Scan for the cell matching the given text and deliver its (x, y) coordinate at center. 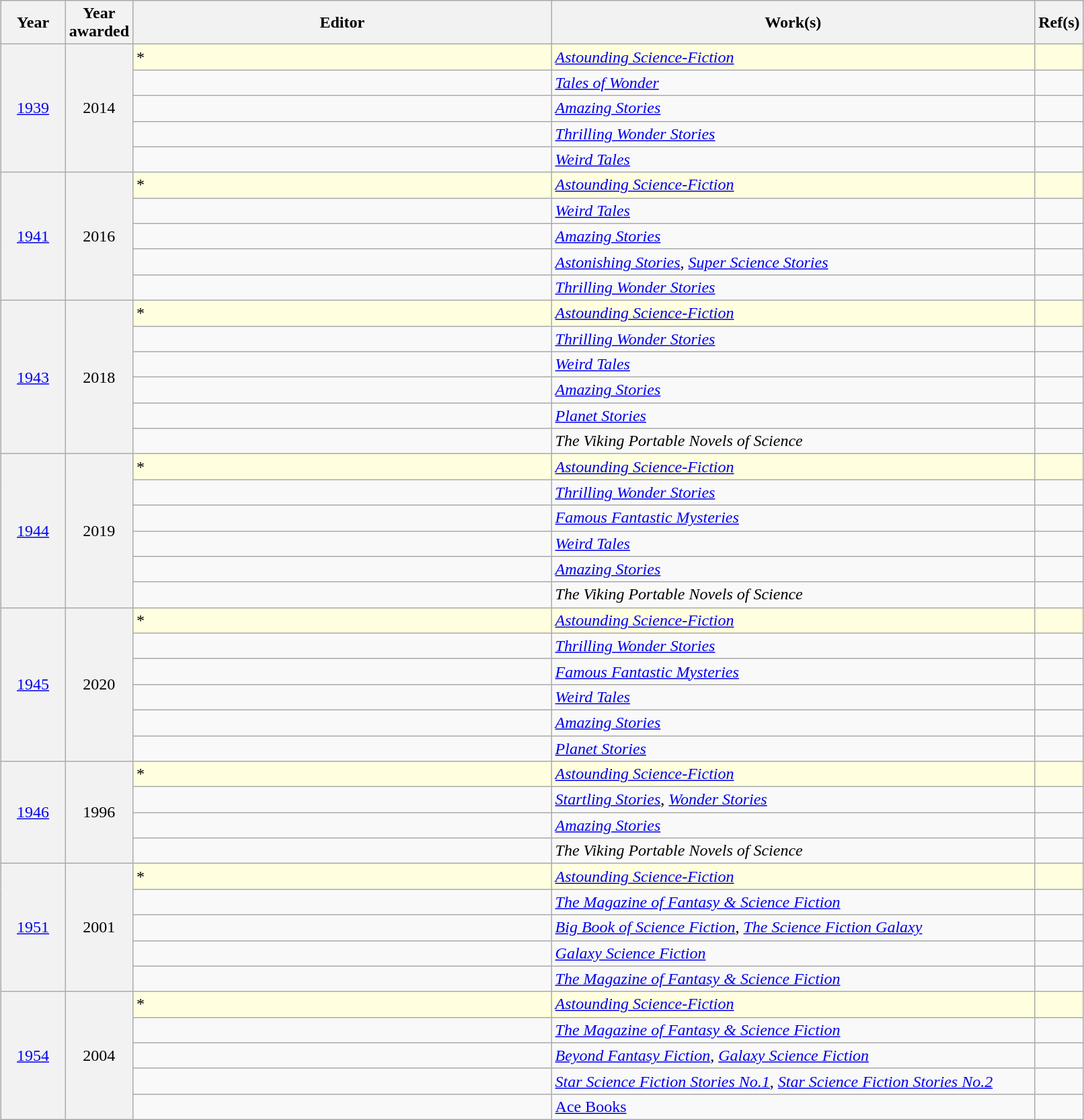
Year awarded (99, 23)
1954 (33, 1055)
1943 (33, 377)
Astonishing Stories, Super Science Stories (793, 262)
2014 (99, 108)
2020 (99, 684)
Ace Books (793, 1107)
2004 (99, 1055)
2016 (99, 236)
Beyond Fantasy Fiction, Galaxy Science Fiction (793, 1055)
Startling Stories, Wonder Stories (793, 800)
Star Science Fiction Stories No.1, Star Science Fiction Stories No.2 (793, 1081)
1939 (33, 108)
Ref(s) (1059, 23)
Tales of Wonder (793, 83)
1945 (33, 684)
2018 (99, 377)
1951 (33, 928)
1941 (33, 236)
Year (33, 23)
1996 (99, 813)
Big Book of Science Fiction, The Science Fiction Galaxy (793, 928)
1946 (33, 813)
1944 (33, 531)
Work(s) (793, 23)
2001 (99, 928)
2019 (99, 531)
Galaxy Science Fiction (793, 953)
Editor (342, 23)
